Capture the cell that displays the provided text and extract its (X, Y) central coordinate. 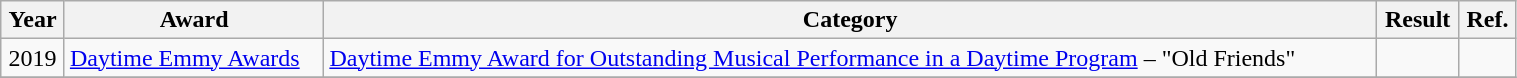
Category (850, 20)
Result (1418, 20)
Daytime Emmy Award for Outstanding Musical Performance in a Daytime Program – "Old Friends" (850, 58)
Daytime Emmy Awards (194, 58)
Year (33, 20)
Ref. (1488, 20)
2019 (33, 58)
Award (194, 20)
